Identify which cell holds the provided text, then report its (x, y) central coordinate. 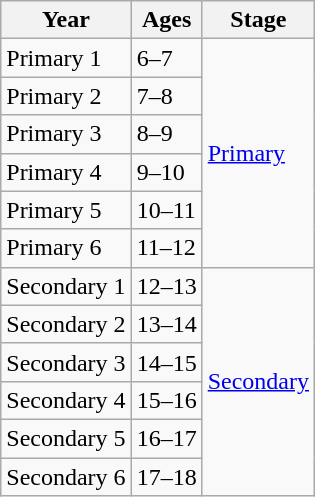
Secondary 2 (66, 324)
Primary (258, 153)
8–9 (166, 134)
Secondary 5 (66, 438)
Stage (258, 20)
Primary 3 (66, 134)
10–11 (166, 210)
Secondary 4 (66, 400)
13–14 (166, 324)
Secondary 6 (66, 477)
Primary 5 (66, 210)
Ages (166, 20)
7–8 (166, 96)
6–7 (166, 58)
Primary 2 (66, 96)
Year (66, 20)
Secondary 1 (66, 286)
16–17 (166, 438)
9–10 (166, 172)
17–18 (166, 477)
11–12 (166, 248)
Primary 6 (66, 248)
15–16 (166, 400)
12–13 (166, 286)
Secondary (258, 381)
Primary 1 (66, 58)
Primary 4 (66, 172)
Secondary 3 (66, 362)
14–15 (166, 362)
